Locate the cell with the specified text and output its (x, y) center coordinate. 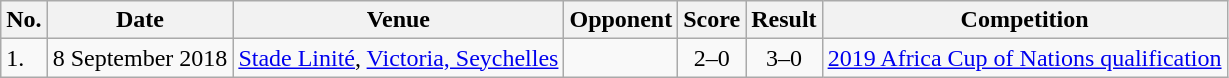
Result (784, 20)
Date (140, 20)
2–0 (712, 58)
1. (24, 58)
Opponent (621, 20)
2019 Africa Cup of Nations qualification (1024, 58)
Venue (398, 20)
Competition (1024, 20)
8 September 2018 (140, 58)
Score (712, 20)
3–0 (784, 58)
Stade Linité, Victoria, Seychelles (398, 58)
No. (24, 20)
